Return (X, Y) of the center of cell containing provided text 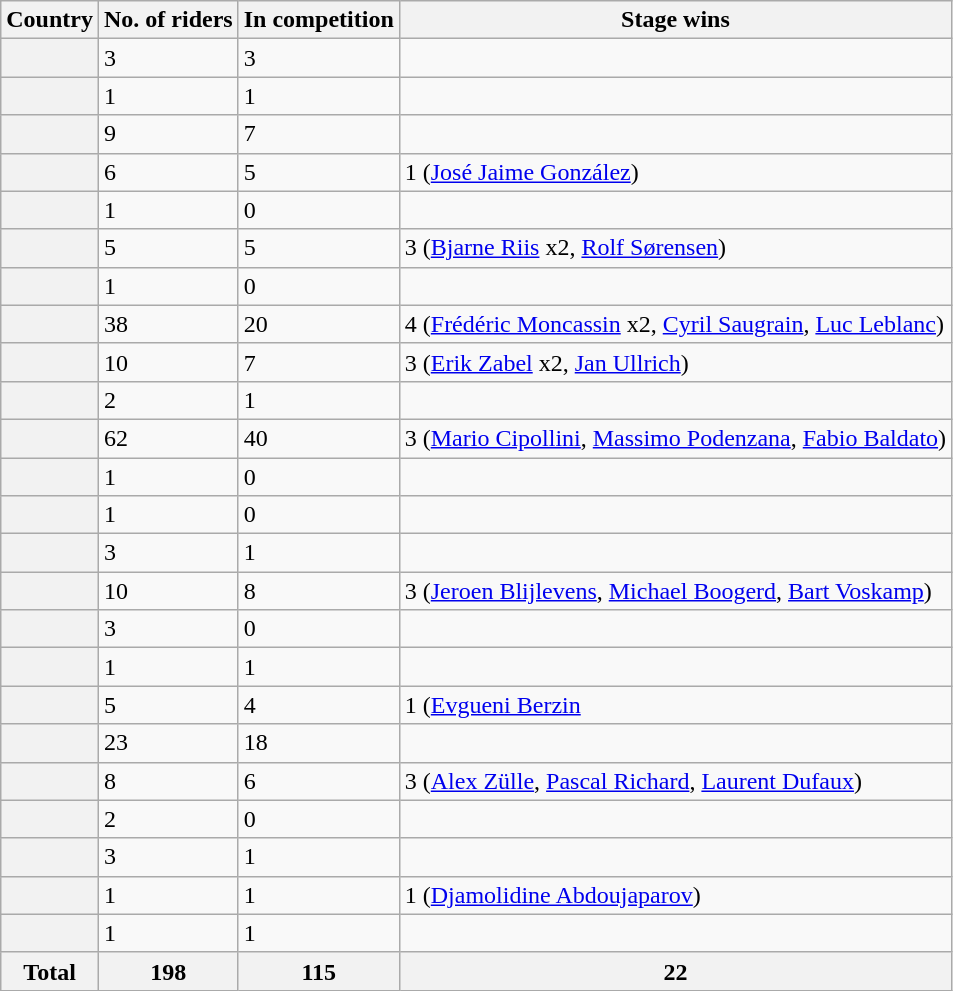
Country (50, 20)
4 (Frédéric Moncassin x2, Cyril Saugrain, Luc Leblanc) (675, 324)
1 (Evgueni Berzin (675, 705)
Stage wins (675, 20)
1 (José Jaime González) (675, 172)
115 (318, 971)
62 (168, 438)
198 (168, 971)
No. of riders (168, 20)
40 (318, 438)
In competition (318, 20)
9 (168, 134)
1 (Djamolidine Abdoujaparov) (675, 895)
3 (Mario Cipollini, Massimo Podenzana, Fabio Baldato) (675, 438)
18 (318, 743)
22 (675, 971)
3 (Jeroen Blijlevens, Michael Boogerd, Bart Voskamp) (675, 591)
Total (50, 971)
3 (Alex Zülle, Pascal Richard, Laurent Dufaux) (675, 781)
23 (168, 743)
38 (168, 324)
4 (318, 705)
3 (Bjarne Riis x2, Rolf Sørensen) (675, 248)
20 (318, 324)
3 (Erik Zabel x2, Jan Ullrich) (675, 362)
